Capture the cell that displays the provided text and extract its (X, Y) central coordinate. 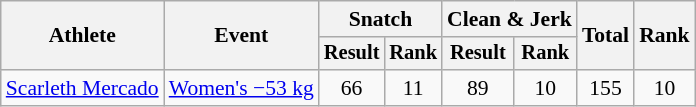
Scarleth Mercado (82, 88)
89 (478, 88)
Clean & Jerk (510, 19)
Snatch (380, 19)
66 (352, 88)
Total (606, 36)
Event (242, 36)
155 (606, 88)
Athlete (82, 36)
Women's −53 kg (242, 88)
11 (413, 88)
